For the text-containing cell, return its midpoint in (X, Y) coordinate format. 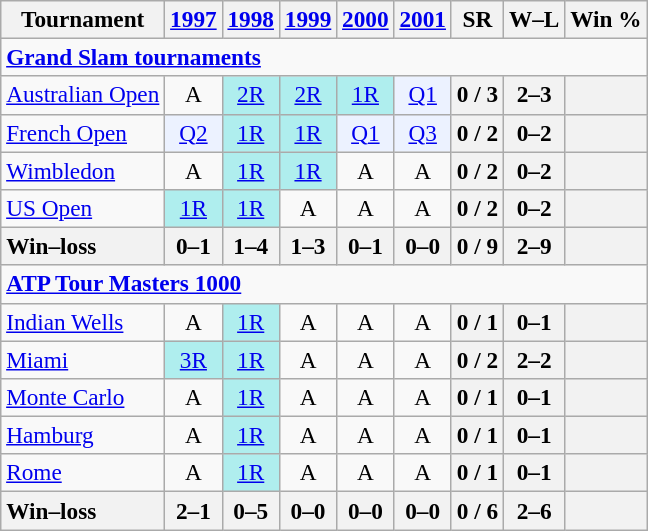
1–3 (308, 246)
2–2 (534, 359)
Monte Carlo (83, 397)
Q2 (194, 133)
1998 (250, 19)
3R (194, 359)
0 / 3 (477, 95)
2001 (422, 19)
Win % (606, 19)
W–L (534, 19)
Wimbledon (83, 170)
2–1 (194, 510)
Rome (83, 473)
1999 (308, 19)
US Open (83, 208)
2–6 (534, 510)
Grand Slam tournaments (324, 57)
0 / 9 (477, 246)
Indian Wells (83, 322)
1–4 (250, 246)
Tournament (83, 19)
SR (477, 19)
0 / 6 (477, 510)
Miami (83, 359)
French Open (83, 133)
Q3 (422, 133)
2–9 (534, 246)
Hamburg (83, 435)
0–5 (250, 510)
2000 (366, 19)
1997 (194, 19)
ATP Tour Masters 1000 (324, 284)
2–3 (534, 95)
Australian Open (83, 95)
